Capture the cell that displays the provided text and extract its [x, y] central coordinate. 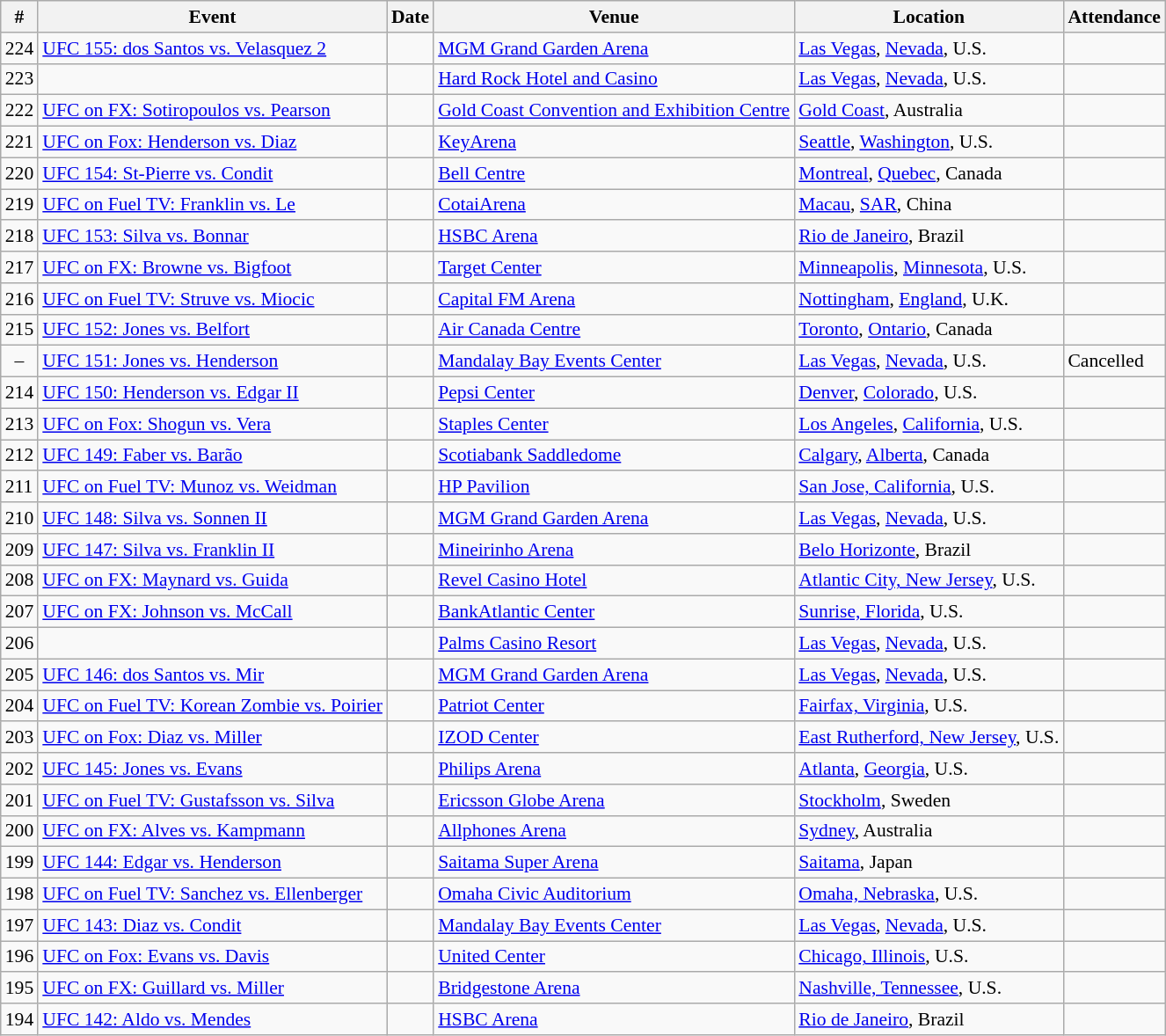
Macau, SAR, China [929, 205]
San Jose, California, U.S. [929, 487]
Pepsi Center [614, 393]
Denver, Colorado, U.S. [929, 393]
Philips Arena [614, 769]
East Rutherford, New Jersey, U.S. [929, 738]
UFC on Fuel TV: Munoz vs. Weidman [213, 487]
224 [19, 48]
UFC on Fuel TV: Sanchez vs. Ellenberger [213, 894]
Omaha, Nebraska, U.S. [929, 894]
Atlantic City, New Jersey, U.S. [929, 580]
Ericsson Globe Arena [614, 800]
Sunrise, Florida, U.S. [929, 612]
UFC 147: Silva vs. Franklin II [213, 550]
UFC 144: Edgar vs. Henderson [213, 863]
Los Angeles, California, U.S. [929, 424]
198 [19, 894]
Patriot Center [614, 706]
UFC 153: Silva vs. Bonnar [213, 237]
– [19, 361]
209 [19, 550]
UFC 149: Faber vs. Barão [213, 456]
Saitama, Japan [929, 863]
Montreal, Quebec, Canada [929, 173]
Air Canada Centre [614, 330]
Omaha Civic Auditorium [614, 894]
Stockholm, Sweden [929, 800]
Calgary, Alberta, Canada [929, 456]
Gold Coast Convention and Exhibition Centre [614, 111]
212 [19, 456]
UFC 151: Jones vs. Henderson [213, 361]
UFC on FX: Guillard vs. Miller [213, 989]
Sydney, Australia [929, 831]
Venue [614, 17]
Bell Centre [614, 173]
216 [19, 299]
UFC on Fox: Evans vs. Davis [213, 957]
219 [19, 205]
Palms Casino Resort [614, 644]
194 [19, 1019]
BankAtlantic Center [614, 612]
202 [19, 769]
205 [19, 675]
204 [19, 706]
Allphones Arena [614, 831]
Staples Center [614, 424]
Capital FM Arena [614, 299]
207 [19, 612]
IZOD Center [614, 738]
UFC 143: Diaz vs. Condit [213, 925]
UFC 146: dos Santos vs. Mir [213, 675]
Chicago, Illinois, U.S. [929, 957]
UFC 154: St-Pierre vs. Condit [213, 173]
UFC on FX: Sotiropoulos vs. Pearson [213, 111]
197 [19, 925]
UFC on Fuel TV: Gustafsson vs. Silva [213, 800]
208 [19, 580]
Mineirinho Arena [614, 550]
Belo Horizonte, Brazil [929, 550]
UFC on FX: Maynard vs. Guida [213, 580]
HP Pavilion [614, 487]
Nottingham, England, U.K. [929, 299]
195 [19, 989]
KeyArena [614, 142]
213 [19, 424]
203 [19, 738]
Scotiabank Saddledome [614, 456]
UFC on Fox: Shogun vs. Vera [213, 424]
199 [19, 863]
Hard Rock Hotel and Casino [614, 79]
CotaiArena [614, 205]
206 [19, 644]
Fairfax, Virginia, U.S. [929, 706]
218 [19, 237]
United Center [614, 957]
Target Center [614, 267]
Minneapolis, Minnesota, U.S. [929, 267]
210 [19, 518]
UFC on Fuel TV: Korean Zombie vs. Poirier [213, 706]
Bridgestone Arena [614, 989]
223 [19, 79]
217 [19, 267]
UFC 148: Silva vs. Sonnen II [213, 518]
UFC on Fox: Diaz vs. Miller [213, 738]
Cancelled [1114, 361]
UFC on Fox: Henderson vs. Diaz [213, 142]
Revel Casino Hotel [614, 580]
UFC 142: Aldo vs. Mendes [213, 1019]
220 [19, 173]
211 [19, 487]
Seattle, Washington, U.S. [929, 142]
UFC 145: Jones vs. Evans [213, 769]
UFC 152: Jones vs. Belfort [213, 330]
Toronto, Ontario, Canada [929, 330]
UFC on FX: Browne vs. Bigfoot [213, 267]
UFC on Fuel TV: Struve vs. Miocic [213, 299]
Atlanta, Georgia, U.S. [929, 769]
200 [19, 831]
# [19, 17]
Attendance [1114, 17]
Nashville, Tennessee, U.S. [929, 989]
222 [19, 111]
201 [19, 800]
Location [929, 17]
Gold Coast, Australia [929, 111]
221 [19, 142]
UFC on FX: Alves vs. Kampmann [213, 831]
Event [213, 17]
Saitama Super Arena [614, 863]
UFC on Fuel TV: Franklin vs. Le [213, 205]
UFC on FX: Johnson vs. McCall [213, 612]
215 [19, 330]
UFC 155: dos Santos vs. Velasquez 2 [213, 48]
UFC 150: Henderson vs. Edgar II [213, 393]
Date [410, 17]
214 [19, 393]
196 [19, 957]
